Search for the cell housing the specified text and yield its (X, Y) center coordinate. 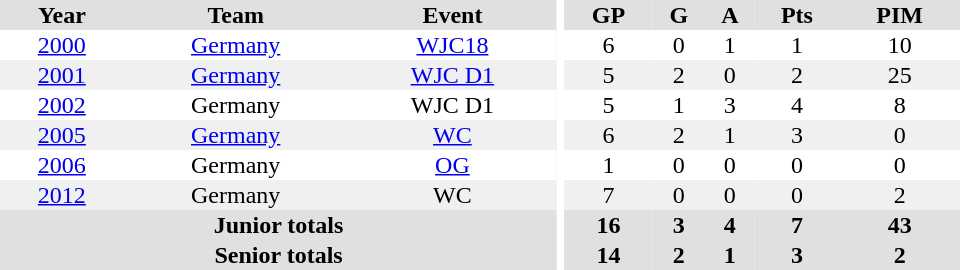
10 (900, 45)
2001 (62, 75)
25 (900, 75)
Team (236, 15)
PIM (900, 15)
2005 (62, 135)
OG (452, 165)
14 (608, 255)
G (680, 15)
Event (452, 15)
2000 (62, 45)
2002 (62, 105)
8 (900, 105)
Pts (796, 15)
GP (608, 15)
Senior totals (278, 255)
16 (608, 225)
43 (900, 225)
Year (62, 15)
A (730, 15)
WJC18 (452, 45)
Junior totals (278, 225)
2006 (62, 165)
2012 (62, 195)
